Output the [x, y] coordinate of the center of the cell containing the given text.  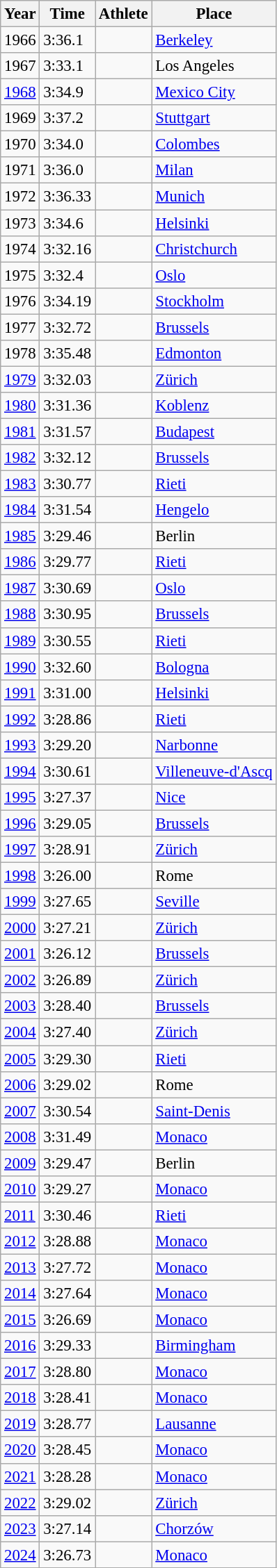
1972 [20, 197]
3:28.45 [68, 1451]
2001 [20, 954]
1980 [20, 406]
Nice [214, 798]
3:27.21 [68, 928]
3:28.86 [68, 719]
2011 [20, 1215]
1997 [20, 850]
1983 [20, 484]
1986 [20, 562]
1992 [20, 719]
3:32.72 [68, 327]
3:27.65 [68, 902]
3:32.60 [68, 667]
Year [20, 14]
1976 [20, 301]
3:32.4 [68, 275]
2019 [20, 1424]
3:36.1 [68, 40]
Villeneuve-d'Ascq [214, 771]
2024 [20, 1555]
Christchurch [214, 249]
3:31.54 [68, 510]
Budapest [214, 431]
3:30.69 [68, 588]
2015 [20, 1320]
3:28.91 [68, 850]
Colombes [214, 145]
3:29.30 [68, 1059]
2023 [20, 1528]
2016 [20, 1346]
3:29.33 [68, 1346]
1994 [20, 771]
3:28.28 [68, 1476]
2007 [20, 1111]
1984 [20, 510]
Koblenz [214, 406]
2018 [20, 1398]
Hengelo [214, 510]
3:33.1 [68, 66]
1988 [20, 615]
3:34.0 [68, 145]
3:27.14 [68, 1528]
3:28.80 [68, 1372]
1985 [20, 536]
3:26.00 [68, 876]
3:29.46 [68, 536]
2006 [20, 1084]
Birmingham [214, 1346]
1973 [20, 223]
3:30.54 [68, 1111]
3:28.77 [68, 1424]
2002 [20, 980]
3:37.2 [68, 118]
1966 [20, 40]
1978 [20, 354]
1977 [20, 327]
2013 [20, 1267]
3:29.47 [68, 1163]
3:29.05 [68, 823]
1996 [20, 823]
3:28.40 [68, 1007]
Narbonne [214, 745]
3:31.57 [68, 431]
Chorzów [214, 1528]
3:30.61 [68, 771]
3:30.46 [68, 1215]
2020 [20, 1451]
2003 [20, 1007]
1968 [20, 92]
2017 [20, 1372]
1987 [20, 588]
3:31.36 [68, 406]
1979 [20, 379]
Mexico City [214, 92]
1989 [20, 641]
2022 [20, 1503]
1975 [20, 275]
1998 [20, 876]
3:31.00 [68, 693]
3:26.69 [68, 1320]
2021 [20, 1476]
1967 [20, 66]
2010 [20, 1189]
3:29.27 [68, 1189]
2012 [20, 1241]
1999 [20, 902]
3:29.77 [68, 562]
Lausanne [214, 1424]
1995 [20, 798]
Los Angeles [214, 66]
3:30.95 [68, 615]
3:28.88 [68, 1241]
3:26.89 [68, 980]
3:28.41 [68, 1398]
3:27.37 [68, 798]
Time [68, 14]
1990 [20, 667]
1971 [20, 170]
3:32.03 [68, 379]
Munich [214, 197]
2014 [20, 1294]
1974 [20, 249]
Stuttgart [214, 118]
Bologna [214, 667]
Edmonton [214, 354]
1993 [20, 745]
2008 [20, 1137]
3:36.0 [68, 170]
3:34.9 [68, 92]
Stockholm [214, 301]
3:32.16 [68, 249]
1982 [20, 458]
3:27.40 [68, 1032]
Place [214, 14]
3:36.33 [68, 197]
Milan [214, 170]
3:30.77 [68, 484]
3:30.55 [68, 641]
3:26.73 [68, 1555]
3:32.12 [68, 458]
3:34.19 [68, 301]
1981 [20, 431]
1991 [20, 693]
Athlete [122, 14]
3:27.72 [68, 1267]
1969 [20, 118]
2004 [20, 1032]
3:26.12 [68, 954]
3:35.48 [68, 354]
3:27.64 [68, 1294]
2005 [20, 1059]
Berkeley [214, 40]
Saint-Denis [214, 1111]
2009 [20, 1163]
Seville [214, 902]
1970 [20, 145]
2000 [20, 928]
3:31.49 [68, 1137]
3:29.20 [68, 745]
3:34.6 [68, 223]
